Return the (X, Y) coordinate for the center point of the cell that contains the specified text.  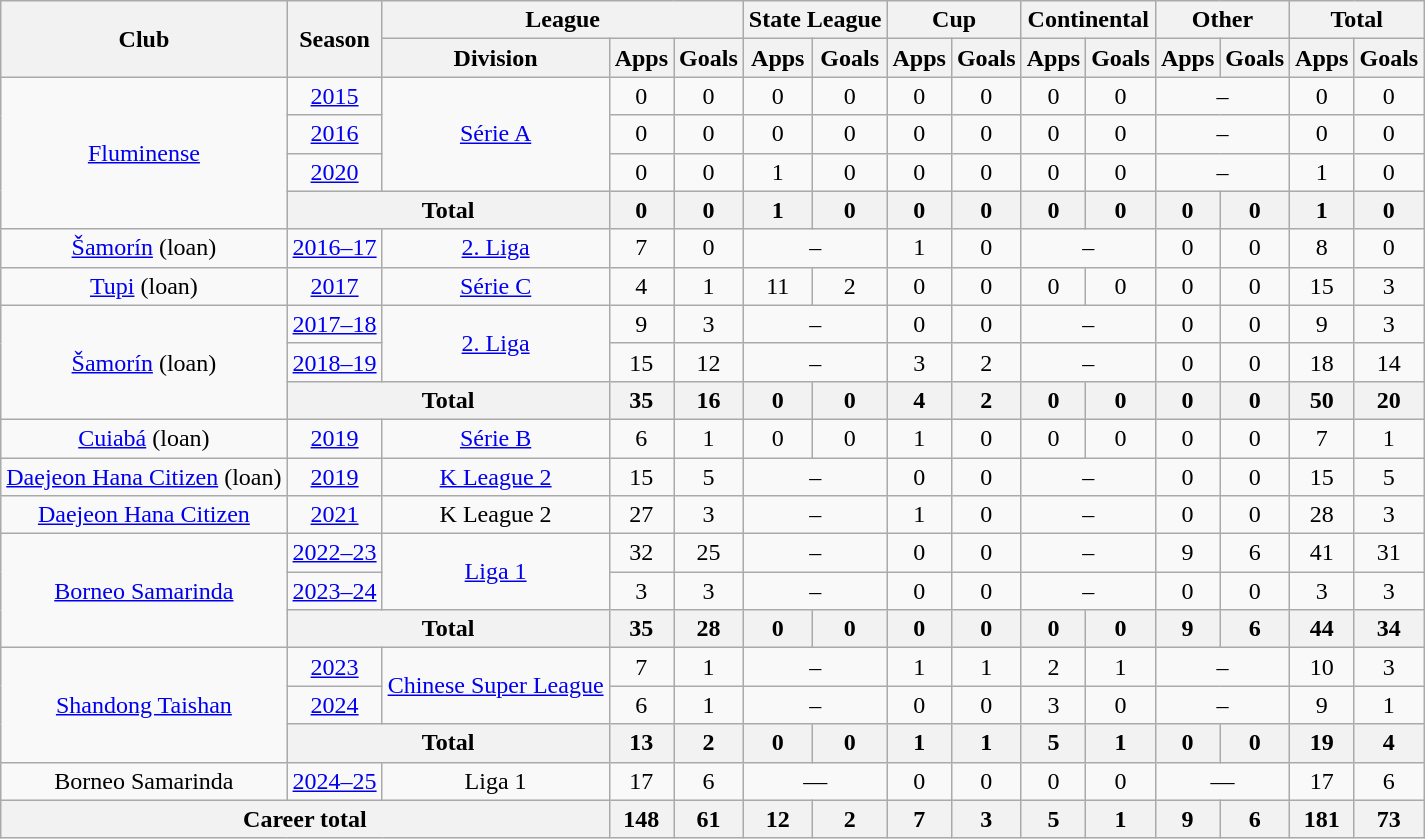
11 (778, 286)
20 (1389, 400)
Continental (1088, 20)
Other (1222, 20)
148 (641, 819)
2023–24 (334, 591)
181 (1322, 819)
2016–17 (334, 248)
Club (144, 39)
Chinese Super League (496, 686)
Série A (496, 134)
73 (1389, 819)
2015 (334, 96)
2024 (334, 705)
44 (1322, 629)
League (562, 20)
41 (1322, 553)
2020 (334, 172)
2018–19 (334, 362)
Season (334, 39)
Cuiabá (loan) (144, 438)
2023 (334, 667)
Division (496, 58)
Série C (496, 286)
2017–18 (334, 324)
34 (1389, 629)
Série B (496, 438)
2024–25 (334, 781)
2016 (334, 134)
Tupi (loan) (144, 286)
Career total (305, 819)
2017 (334, 286)
13 (641, 743)
Cup (954, 20)
Fluminense (144, 153)
32 (641, 553)
10 (1322, 667)
14 (1389, 362)
2021 (334, 515)
61 (709, 819)
Shandong Taishan (144, 705)
50 (1322, 400)
19 (1322, 743)
Daejeon Hana Citizen (144, 515)
16 (709, 400)
8 (1322, 248)
State League (815, 20)
Daejeon Hana Citizen (loan) (144, 477)
27 (641, 515)
18 (1322, 362)
25 (709, 553)
2022–23 (334, 553)
31 (1389, 553)
